Locate the cell with the specified text and output its (X, Y) center coordinate. 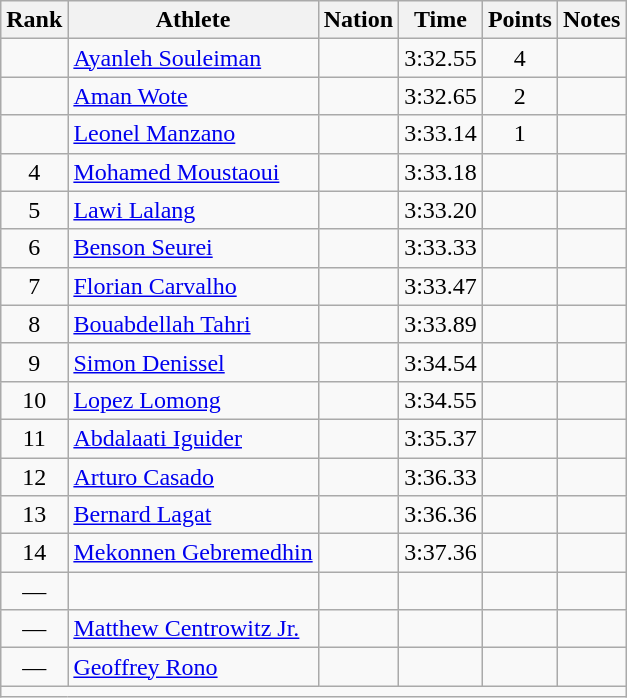
5 (34, 210)
3:37.36 (441, 553)
3:33.20 (441, 210)
6 (34, 248)
Lawi Lalang (193, 210)
Mekonnen Gebremedhin (193, 553)
14 (34, 553)
3:33.89 (441, 324)
3:33.47 (441, 286)
Benson Seurei (193, 248)
Notes (591, 20)
10 (34, 400)
8 (34, 324)
13 (34, 515)
7 (34, 286)
Ayanleh Souleiman (193, 58)
1 (520, 134)
2 (520, 96)
11 (34, 438)
3:36.33 (441, 477)
3:34.54 (441, 362)
Time (441, 20)
3:36.36 (441, 515)
Nation (358, 20)
Lopez Lomong (193, 400)
3:33.14 (441, 134)
Athlete (193, 20)
Matthew Centrowitz Jr. (193, 629)
3:32.55 (441, 58)
9 (34, 362)
Leonel Manzano (193, 134)
Florian Carvalho (193, 286)
Mohamed Moustaoui (193, 172)
Abdalaati Iguider (193, 438)
Rank (34, 20)
Bernard Lagat (193, 515)
3:32.65 (441, 96)
12 (34, 477)
Simon Denissel (193, 362)
Bouabdellah Tahri (193, 324)
Aman Wote (193, 96)
3:34.55 (441, 400)
3:33.33 (441, 248)
Arturo Casado (193, 477)
Points (520, 20)
3:35.37 (441, 438)
Geoffrey Rono (193, 667)
3:33.18 (441, 172)
